Scan for the cell matching the given text and deliver its (x, y) coordinate at center. 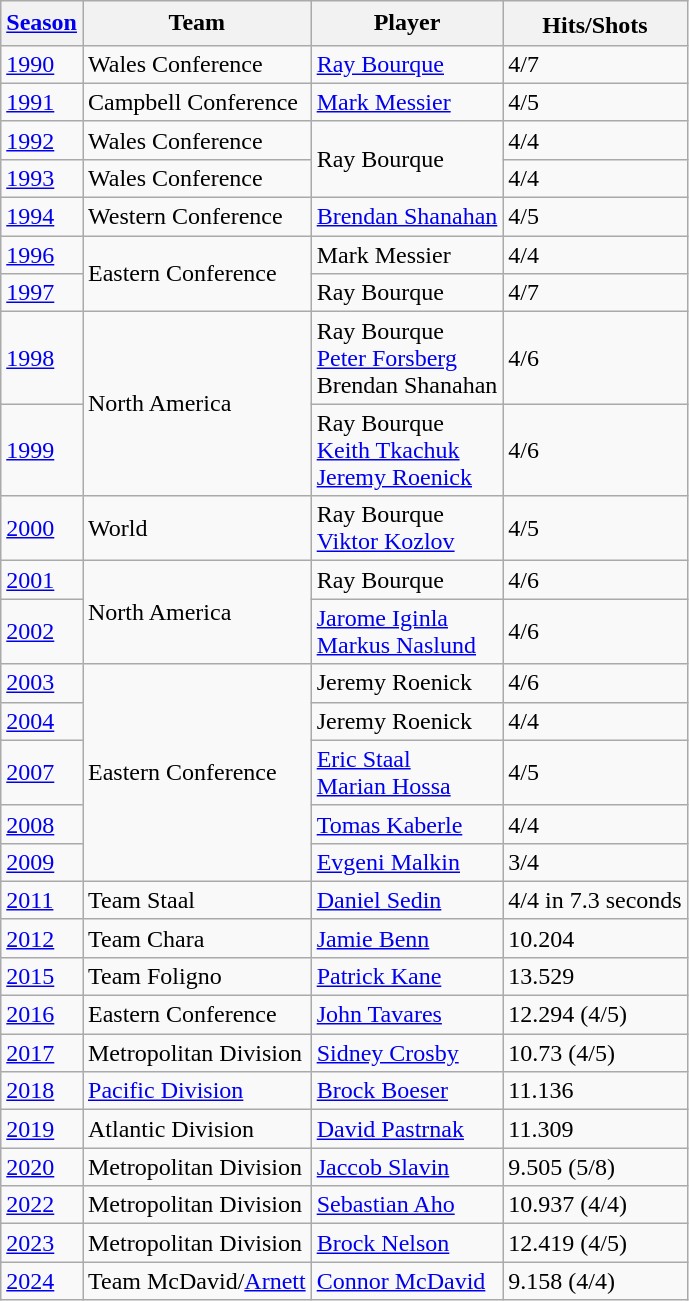
Ray BourqueKeith TkachukJeremy Roenick (407, 450)
World (196, 528)
2019 (42, 1129)
9.505 (5/8) (595, 1167)
10.73 (4/5) (595, 1053)
Team Staal (196, 900)
Brock Boeser (407, 1091)
Player (407, 24)
2017 (42, 1053)
Daniel Sedin (407, 900)
2022 (42, 1205)
2009 (42, 862)
1997 (42, 293)
1998 (42, 358)
2015 (42, 976)
2016 (42, 1015)
4/4 in 7.3 seconds (595, 900)
Team (196, 24)
2018 (42, 1091)
11.136 (595, 1091)
2007 (42, 772)
David Pastrnak (407, 1129)
1996 (42, 255)
2024 (42, 1281)
2008 (42, 824)
2011 (42, 900)
12.419 (4/5) (595, 1243)
3/4 (595, 862)
13.529 (595, 976)
Ray BourquePeter ForsbergBrendan Shanahan (407, 358)
Ray BourqueViktor Kozlov (407, 528)
1992 (42, 140)
Tomas Kaberle (407, 824)
Campbell Conference (196, 102)
Hits/Shots (595, 24)
2000 (42, 528)
2023 (42, 1243)
Brendan Shanahan (407, 217)
9.158 (4/4) (595, 1281)
2002 (42, 632)
1993 (42, 178)
Connor McDavid (407, 1281)
1991 (42, 102)
Team Foligno (196, 976)
Patrick Kane (407, 976)
Team Chara (196, 938)
Pacific Division (196, 1091)
1994 (42, 217)
Team McDavid/Arnett (196, 1281)
2003 (42, 683)
10.204 (595, 938)
11.309 (595, 1129)
2020 (42, 1167)
Sidney Crosby (407, 1053)
1999 (42, 450)
12.294 (4/5) (595, 1015)
10.937 (4/4) (595, 1205)
Season (42, 24)
Jaccob Slavin (407, 1167)
Brock Nelson (407, 1243)
2001 (42, 580)
2004 (42, 721)
Western Conference (196, 217)
1990 (42, 64)
Atlantic Division (196, 1129)
Sebastian Aho (407, 1205)
2012 (42, 938)
Jamie Benn (407, 938)
John Tavares (407, 1015)
Eric StaalMarian Hossa (407, 772)
Jarome IginlaMarkus Naslund (407, 632)
Evgeni Malkin (407, 862)
